Locate the cell with the specified text and output its (X, Y) center coordinate. 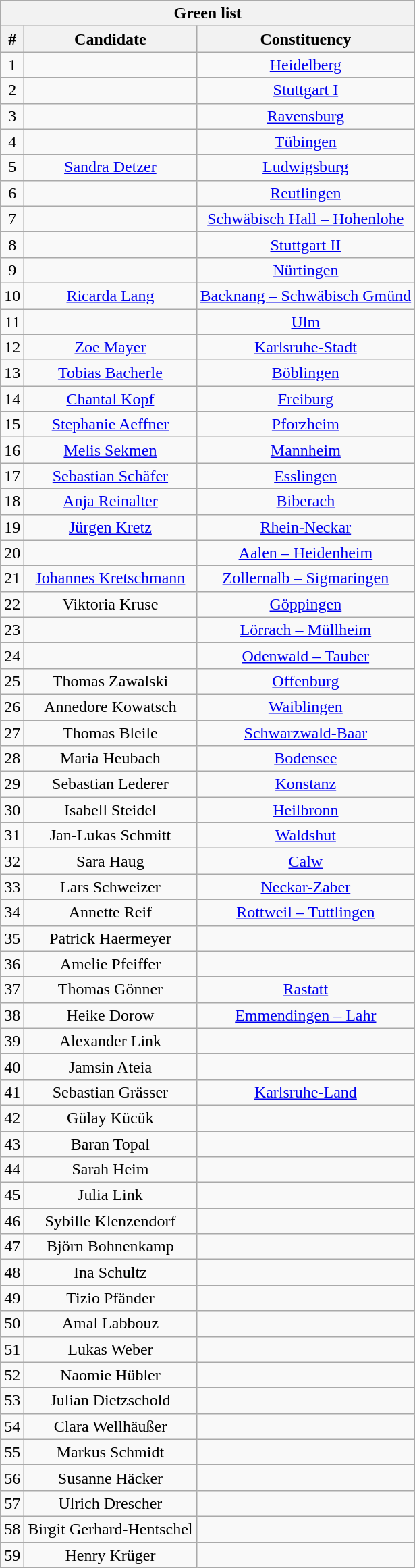
Waiblingen (306, 707)
Esslingen (306, 476)
Markus Schmidt (111, 1452)
56 (12, 1478)
44 (12, 1170)
19 (12, 527)
Tübingen (306, 142)
Sebastian Lederer (111, 784)
Karlsruhe-Stadt (306, 348)
Freiburg (306, 399)
5 (12, 167)
47 (12, 1247)
Birgit Gerhard-Hentschel (111, 1529)
Sebastian Schäfer (111, 476)
Patrick Haermeyer (111, 938)
45 (12, 1195)
Stuttgart II (306, 244)
Tobias Bacherle (111, 373)
26 (12, 707)
Rottweil – Tuttlingen (306, 913)
Lörrach – Müllheim (306, 630)
Odenwald – Tauber (306, 655)
27 (12, 732)
48 (12, 1272)
8 (12, 244)
28 (12, 759)
Julia Link (111, 1195)
Neckar-Zaber (306, 887)
Anja Reinalter (111, 502)
Baran Topal (111, 1144)
39 (12, 1041)
# (12, 39)
Amal Labbouz (111, 1324)
36 (12, 964)
Bodensee (306, 759)
Sara Haug (111, 861)
Gülay Kücük (111, 1118)
54 (12, 1426)
Konstanz (306, 784)
Ludwigsburg (306, 167)
38 (12, 1015)
22 (12, 604)
Tizio Pfänder (111, 1298)
Aalen – Heidenheim (306, 553)
Stuttgart I (306, 90)
Constituency (306, 39)
Backnang – Schwäbisch Gmünd (306, 296)
Böblingen (306, 373)
Waldshut (306, 836)
25 (12, 681)
Schwäbisch Hall – Hohenlohe (306, 219)
Zollernalb – Sigmaringen (306, 578)
30 (12, 810)
Mannheim (306, 450)
Lars Schweizer (111, 887)
3 (12, 116)
32 (12, 861)
Naomie Hübler (111, 1375)
Sybille Klenzendorf (111, 1221)
Jürgen Kretz (111, 527)
Ina Schultz (111, 1272)
41 (12, 1092)
53 (12, 1401)
Julian Dietzschold (111, 1401)
49 (12, 1298)
Chantal Kopf (111, 399)
Offenburg (306, 681)
Clara Wellhäußer (111, 1426)
Thomas Zawalski (111, 681)
13 (12, 373)
2 (12, 90)
Sebastian Grässer (111, 1092)
Biberach (306, 502)
Nürtingen (306, 270)
6 (12, 193)
Alexander Link (111, 1041)
10 (12, 296)
Thomas Bleile (111, 732)
Green list (208, 13)
Susanne Häcker (111, 1478)
Heidelberg (306, 65)
46 (12, 1221)
42 (12, 1118)
Björn Bohnenkamp (111, 1247)
4 (12, 142)
58 (12, 1529)
Calw (306, 861)
Sarah Heim (111, 1170)
55 (12, 1452)
17 (12, 476)
Ulm (306, 322)
Zoe Mayer (111, 348)
Amelie Pfeiffer (111, 964)
Karlsruhe-Land (306, 1092)
34 (12, 913)
40 (12, 1066)
29 (12, 784)
Heike Dorow (111, 1015)
Jan-Lukas Schmitt (111, 836)
Viktoria Kruse (111, 604)
Lukas Weber (111, 1349)
7 (12, 219)
57 (12, 1503)
Reutlingen (306, 193)
21 (12, 578)
15 (12, 425)
Ravensburg (306, 116)
Candidate (111, 39)
1 (12, 65)
Henry Krüger (111, 1555)
9 (12, 270)
18 (12, 502)
31 (12, 836)
20 (12, 553)
24 (12, 655)
51 (12, 1349)
Johannes Kretschmann (111, 578)
Pforzheim (306, 425)
Maria Heubach (111, 759)
37 (12, 990)
Stephanie Aeffner (111, 425)
16 (12, 450)
Ulrich Drescher (111, 1503)
Schwarzwald-Baar (306, 732)
14 (12, 399)
35 (12, 938)
52 (12, 1375)
43 (12, 1144)
23 (12, 630)
Jamsin Ateia (111, 1066)
11 (12, 322)
Heilbronn (306, 810)
Isabell Steidel (111, 810)
Thomas Gönner (111, 990)
Rhein-Neckar (306, 527)
12 (12, 348)
Sandra Detzer (111, 167)
Melis Sekmen (111, 450)
50 (12, 1324)
Göppingen (306, 604)
Emmendingen – Lahr (306, 1015)
Annedore Kowatsch (111, 707)
Rastatt (306, 990)
Ricarda Lang (111, 296)
33 (12, 887)
59 (12, 1555)
Annette Reif (111, 913)
